Identify which cell holds the provided text, then report its (x, y) central coordinate. 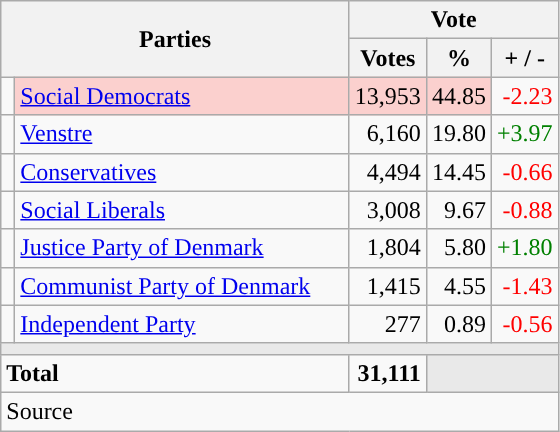
4,494 (388, 172)
13,953 (388, 96)
3,008 (388, 210)
Venstre (182, 134)
Vote (454, 20)
1,415 (388, 286)
+ / - (524, 58)
Social Liberals (182, 210)
1,804 (388, 248)
+1.80 (524, 248)
Conservatives (182, 172)
31,111 (388, 373)
44.85 (458, 96)
Parties (176, 39)
Independent Party (182, 324)
6,160 (388, 134)
Communist Party of Denmark (182, 286)
0.89 (458, 324)
Total (176, 373)
9.67 (458, 210)
Justice Party of Denmark (182, 248)
-1.43 (524, 286)
Social Democrats (182, 96)
Source (280, 411)
19.80 (458, 134)
% (458, 58)
5.80 (458, 248)
14.45 (458, 172)
277 (388, 324)
4.55 (458, 286)
-0.56 (524, 324)
-2.23 (524, 96)
+3.97 (524, 134)
Votes (388, 58)
-0.66 (524, 172)
-0.88 (524, 210)
